For the text-containing cell, return its midpoint in [x, y] coordinate format. 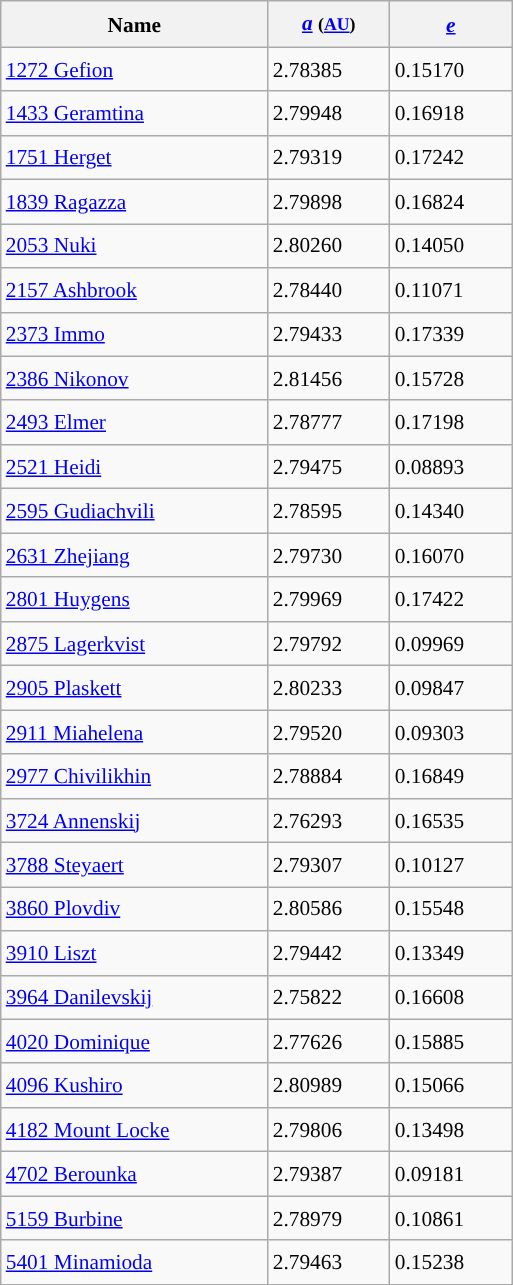
2905 Plaskett [134, 688]
0.16824 [451, 201]
0.17242 [451, 157]
2.79387 [329, 1174]
4702 Berounka [134, 1174]
2386 Nikonov [134, 378]
2493 Elmer [134, 422]
2.78440 [329, 290]
a (AU) [329, 24]
3910 Liszt [134, 953]
0.10861 [451, 1218]
e [451, 24]
2.79948 [329, 113]
4182 Mount Locke [134, 1130]
2521 Heidi [134, 467]
2.79442 [329, 953]
2.79898 [329, 201]
2.79730 [329, 555]
2595 Gudiachvili [134, 511]
2373 Immo [134, 334]
1751 Herget [134, 157]
5159 Burbine [134, 1218]
3860 Plovdiv [134, 909]
2.76293 [329, 820]
2.79307 [329, 864]
0.09181 [451, 1174]
0.14050 [451, 246]
0.15548 [451, 909]
0.15728 [451, 378]
3788 Steyaert [134, 864]
1272 Gefion [134, 69]
2.78979 [329, 1218]
0.15885 [451, 1041]
2.79475 [329, 467]
2.79433 [329, 334]
2977 Chivilikhin [134, 776]
0.14340 [451, 511]
0.15238 [451, 1262]
0.09969 [451, 643]
2.77626 [329, 1041]
3724 Annenskij [134, 820]
2801 Huygens [134, 599]
2.80260 [329, 246]
2911 Miahelena [134, 732]
2.79319 [329, 157]
2.78385 [329, 69]
0.09303 [451, 732]
0.09847 [451, 688]
2.79520 [329, 732]
0.15066 [451, 1085]
3964 Danilevskij [134, 997]
0.10127 [451, 864]
2.78777 [329, 422]
0.08893 [451, 467]
2053 Nuki [134, 246]
2.75822 [329, 997]
2.80233 [329, 688]
0.16918 [451, 113]
2631 Zhejiang [134, 555]
2875 Lagerkvist [134, 643]
2.79806 [329, 1130]
0.16535 [451, 820]
0.16608 [451, 997]
2.79969 [329, 599]
0.17198 [451, 422]
1433 Geramtina [134, 113]
0.15170 [451, 69]
2.79792 [329, 643]
4096 Kushiro [134, 1085]
0.13498 [451, 1130]
0.17422 [451, 599]
Name [134, 24]
0.11071 [451, 290]
0.17339 [451, 334]
1839 Ragazza [134, 201]
2.79463 [329, 1262]
2.78595 [329, 511]
0.16070 [451, 555]
0.16849 [451, 776]
2.80989 [329, 1085]
0.13349 [451, 953]
2.81456 [329, 378]
2.78884 [329, 776]
5401 Minamioda [134, 1262]
4020 Dominique [134, 1041]
2157 Ashbrook [134, 290]
2.80586 [329, 909]
